Search for the cell housing the specified text and yield its (X, Y) center coordinate. 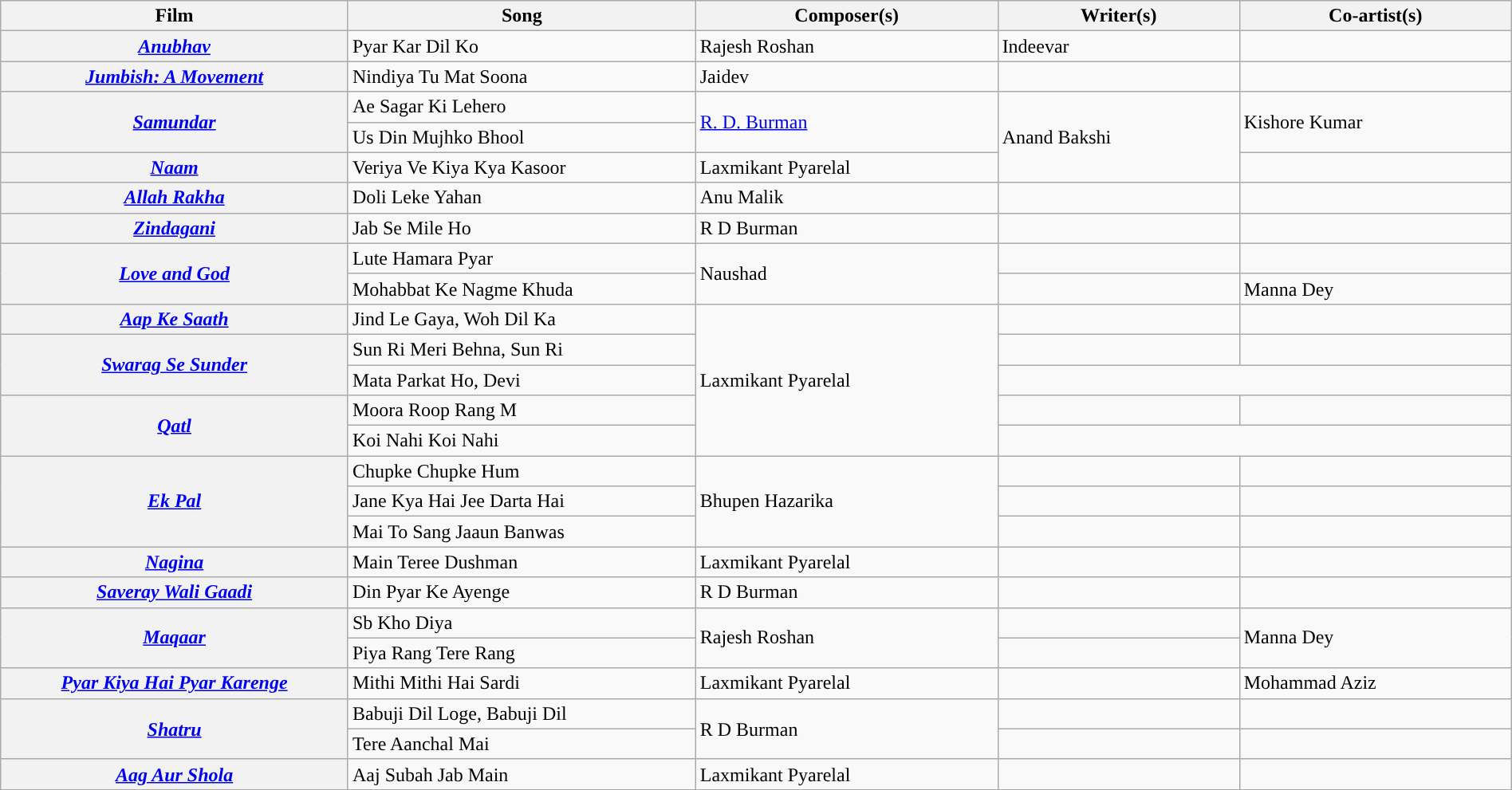
Mohabbat Ke Nagme Khuda (522, 289)
Qatl (175, 426)
Ek Pal (175, 501)
Pyar Kiya Hai Pyar Karenge (175, 683)
Kishore Kumar (1375, 122)
Chupke Chupke Hum (522, 471)
Jumbish: A Movement (175, 77)
Mohammad Aziz (1375, 683)
Doli Leke Yahan (522, 198)
Jind Le Gaya, Woh Dil Ka (522, 319)
Lute Hamara Pyar (522, 258)
Maqaar (175, 638)
Nagina (175, 562)
Anu Malik (847, 198)
Song (522, 16)
Nindiya Tu Mat Soona (522, 77)
Koi Nahi Koi Nahi (522, 441)
Naam (175, 167)
Mai To Sang Jaaun Banwas (522, 532)
Veriya Ve Kiya Kya Kasoor (522, 167)
Pyar Kar Dil Ko (522, 46)
Saveray Wali Gaadi (175, 592)
Mata Parkat Ho, Devi (522, 380)
Sun Ri Meri Behna, Sun Ri (522, 349)
Sb Kho Diya (522, 623)
R. D. Burman (847, 122)
Din Pyar Ke Ayenge (522, 592)
Co-artist(s) (1375, 16)
Moora Roop Rang M (522, 411)
Indeevar (1118, 46)
Jane Kya Hai Jee Darta Hai (522, 501)
Shatru (175, 729)
Anand Bakshi (1118, 137)
Tere Aanchal Mai (522, 744)
Film (175, 16)
Samundar (175, 122)
Aaj Subah Jab Main (522, 774)
Anubhav (175, 46)
Jab Se Mile Ho (522, 228)
Zindagani (175, 228)
Allah Rakha (175, 198)
Love and God (175, 273)
Mithi Mithi Hai Sardi (522, 683)
Writer(s) (1118, 16)
Jaidev (847, 77)
Naushad (847, 273)
Bhupen Hazarika (847, 501)
Composer(s) (847, 16)
Swarag Se Sunder (175, 364)
Aap Ke Saath (175, 319)
Main Teree Dushman (522, 562)
Piya Rang Tere Rang (522, 653)
Ae Sagar Ki Lehero (522, 107)
Us Din Mujhko Bhool (522, 137)
Aag Aur Shola (175, 774)
Babuji Dil Loge, Babuji Dil (522, 713)
